For the text-containing cell, return its midpoint in [x, y] coordinate format. 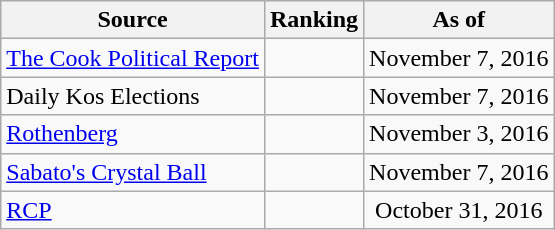
Ranking [314, 20]
As of [459, 20]
Daily Kos Elections [133, 96]
Sabato's Crystal Ball [133, 172]
October 31, 2016 [459, 210]
The Cook Political Report [133, 58]
RCP [133, 210]
Source [133, 20]
November 3, 2016 [459, 134]
Rothenberg [133, 134]
